Extract the [x, y] coordinate from the center of the cell holding the provided text.  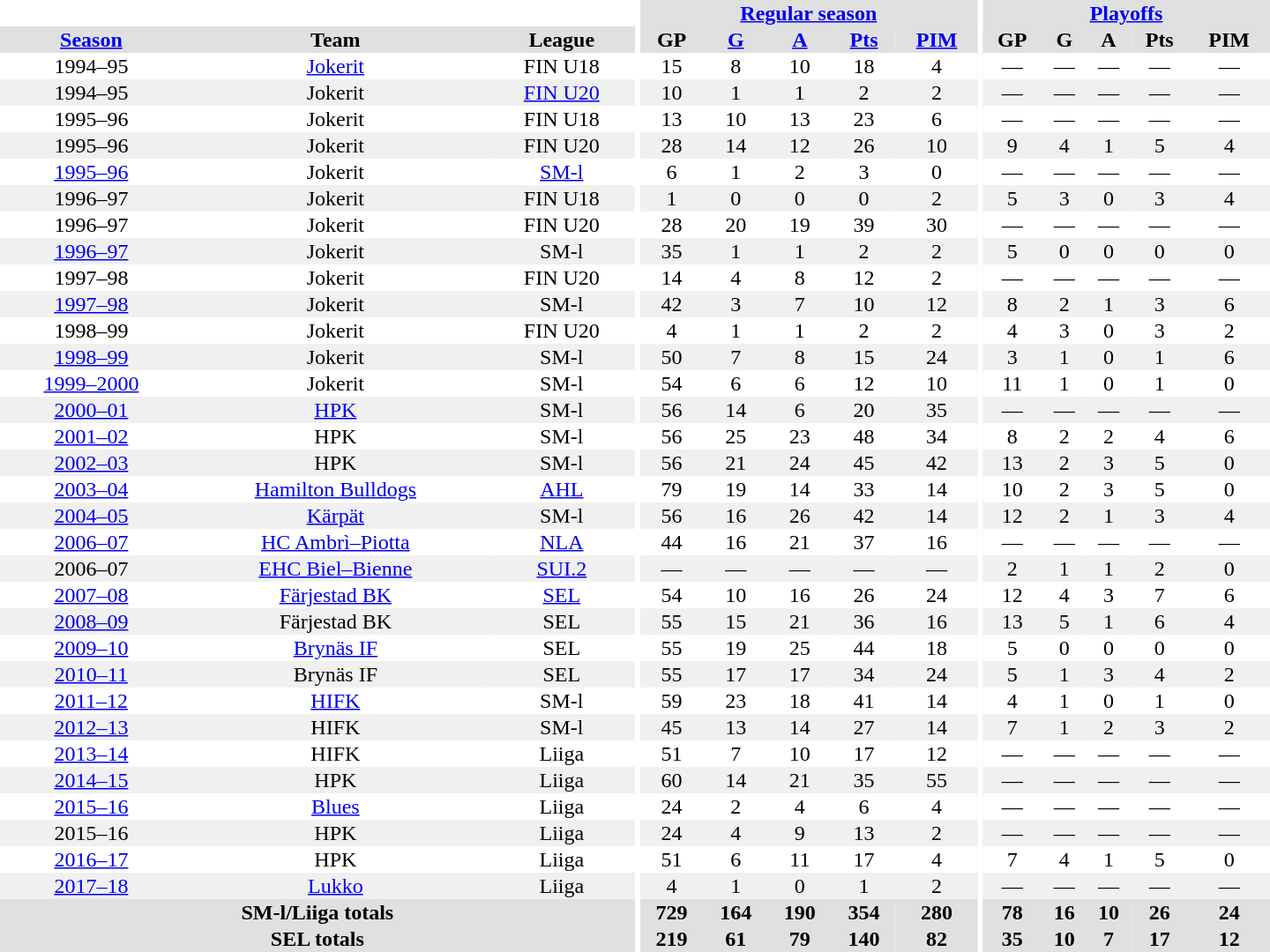
EHC Biel–Bienne [335, 569]
NLA [562, 542]
Lukko [335, 886]
27 [864, 727]
Playoffs [1126, 13]
2009–10 [92, 648]
39 [864, 225]
59 [672, 701]
Hamilton Bulldogs [335, 489]
HC Ambrì–Piotta [335, 542]
2002–03 [92, 463]
SM-l/Liiga totals [317, 912]
Regular season [808, 13]
Blues [335, 807]
190 [801, 912]
37 [864, 542]
Team [335, 40]
2010–11 [92, 674]
280 [937, 912]
2004–05 [92, 516]
2008–09 [92, 621]
48 [864, 436]
60 [672, 780]
50 [672, 357]
36 [864, 621]
2016–17 [92, 859]
729 [672, 912]
61 [736, 939]
140 [864, 939]
2000–01 [92, 410]
30 [937, 225]
2013–14 [92, 754]
354 [864, 912]
League [562, 40]
78 [1012, 912]
2001–02 [92, 436]
82 [937, 939]
2017–18 [92, 886]
33 [864, 489]
2003–04 [92, 489]
2007–08 [92, 595]
1999–2000 [92, 383]
SEL totals [317, 939]
AHL [562, 489]
219 [672, 939]
SUI.2 [562, 569]
41 [864, 701]
2014–15 [92, 780]
2012–13 [92, 727]
Season [92, 40]
2011–12 [92, 701]
164 [736, 912]
Kärpät [335, 516]
